Return the [x, y] coordinate for the center point of the cell that contains the specified text.  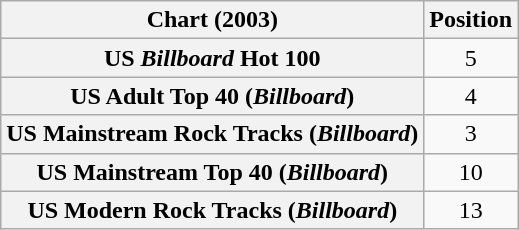
US Mainstream Top 40 (Billboard) [212, 172]
13 [471, 210]
5 [471, 58]
10 [471, 172]
US Billboard Hot 100 [212, 58]
4 [471, 96]
US Mainstream Rock Tracks (Billboard) [212, 134]
3 [471, 134]
Chart (2003) [212, 20]
US Adult Top 40 (Billboard) [212, 96]
Position [471, 20]
US Modern Rock Tracks (Billboard) [212, 210]
